Identify which cell holds the provided text, then report its [X, Y] central coordinate. 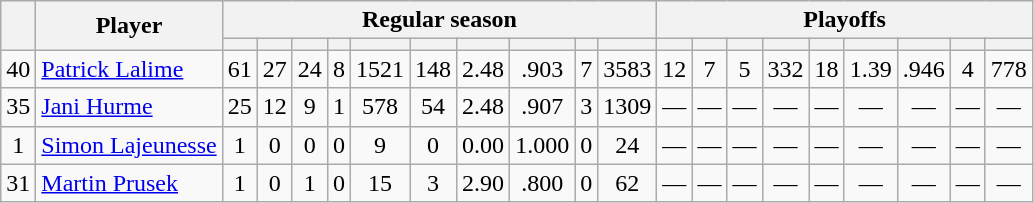
Martin Prusek [129, 183]
1.39 [870, 69]
Playoffs [845, 20]
332 [786, 69]
5 [744, 69]
1.000 [542, 145]
61 [240, 69]
62 [628, 183]
1521 [380, 69]
Patrick Lalime [129, 69]
578 [380, 107]
Player [129, 26]
1309 [628, 107]
.903 [542, 69]
Simon Lajeunesse [129, 145]
.907 [542, 107]
40 [18, 69]
4 [968, 69]
Regular season [440, 20]
27 [274, 69]
35 [18, 107]
54 [434, 107]
8 [338, 69]
Jani Hurme [129, 107]
18 [826, 69]
148 [434, 69]
31 [18, 183]
25 [240, 107]
15 [380, 183]
778 [1008, 69]
2.90 [484, 183]
.946 [924, 69]
3583 [628, 69]
.800 [542, 183]
0.00 [484, 145]
